Return (X, Y) of the center of cell containing provided text 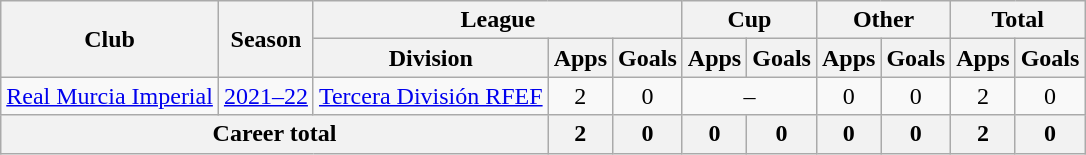
League (498, 20)
Cup (749, 20)
Real Murcia Imperial (110, 96)
Season (266, 39)
Club (110, 39)
Other (883, 20)
Tercera División RFEF (430, 96)
Division (430, 58)
Career total (274, 134)
Total (1018, 20)
2021–22 (266, 96)
– (749, 96)
